From the cell containing the given text, extract its center point as (x, y) coordinate. 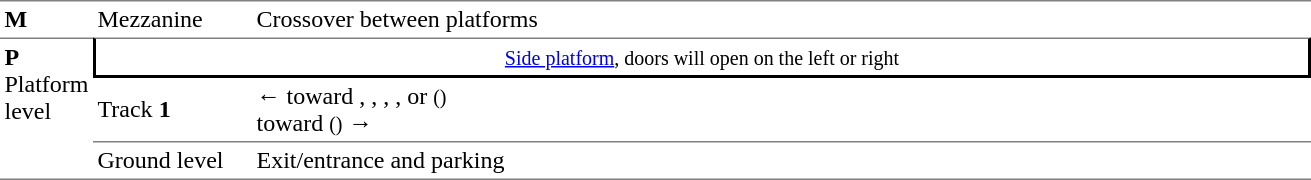
Side platform, doors will open on the left or right (702, 58)
Crossover between platforms (782, 19)
PPlatform level (46, 109)
Track 1 (172, 110)
M (46, 19)
← toward , , , , or () toward () → (782, 110)
Ground level (172, 161)
Exit/entrance and parking (782, 161)
Mezzanine (172, 19)
